From the cell containing the given text, extract its center point as (x, y) coordinate. 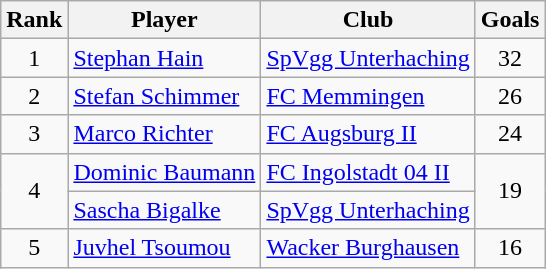
Club (368, 20)
FC Ingolstadt 04 II (368, 172)
19 (510, 191)
Rank (34, 20)
1 (34, 58)
3 (34, 134)
Player (164, 20)
Wacker Burghausen (368, 248)
16 (510, 248)
Goals (510, 20)
Juvhel Tsoumou (164, 248)
Marco Richter (164, 134)
24 (510, 134)
32 (510, 58)
26 (510, 96)
Dominic Baumann (164, 172)
FC Augsburg II (368, 134)
2 (34, 96)
Stefan Schimmer (164, 96)
5 (34, 248)
4 (34, 191)
Stephan Hain (164, 58)
Sascha Bigalke (164, 210)
FC Memmingen (368, 96)
